Extract the (x, y) coordinate from the center of the cell holding the provided text.  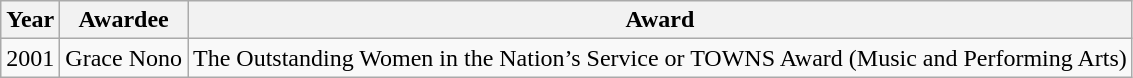
The Outstanding Women in the Nation’s Service or TOWNS Award (Music and Performing Arts) (660, 58)
Year (30, 20)
Awardee (124, 20)
2001 (30, 58)
Award (660, 20)
Grace Nono (124, 58)
